From the cell containing the given text, extract its center point as [X, Y] coordinate. 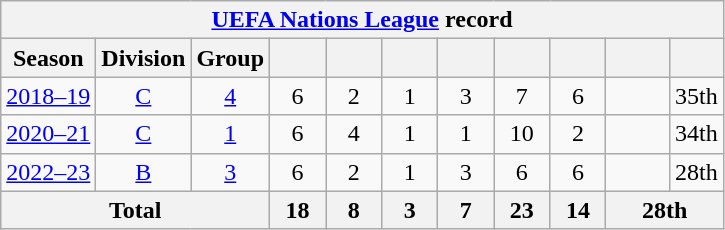
Division [144, 58]
10 [522, 134]
2020–21 [48, 134]
34th [696, 134]
14 [578, 210]
2022–23 [48, 172]
35th [696, 96]
Total [136, 210]
23 [522, 210]
Group [230, 58]
8 [354, 210]
2018–19 [48, 96]
Season [48, 58]
18 [298, 210]
UEFA Nations League record [362, 20]
B [144, 172]
